Determine the (x, y) coordinate at the center of the cell enclosing the given text.  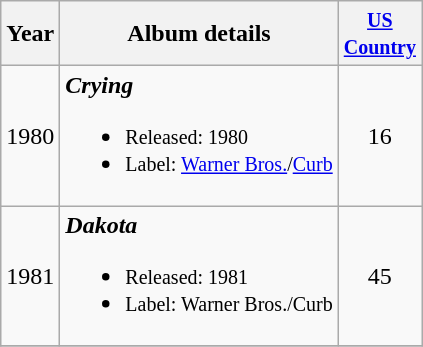
US Country (380, 34)
Album details (199, 34)
CryingReleased: 1980Label: Warner Bros./Curb (199, 136)
45 (380, 276)
DakotaReleased: 1981Label: Warner Bros./Curb (199, 276)
1981 (30, 276)
Year (30, 34)
1980 (30, 136)
16 (380, 136)
